Detect which cell encompasses the target text, then output its (X, Y) center coordinate. 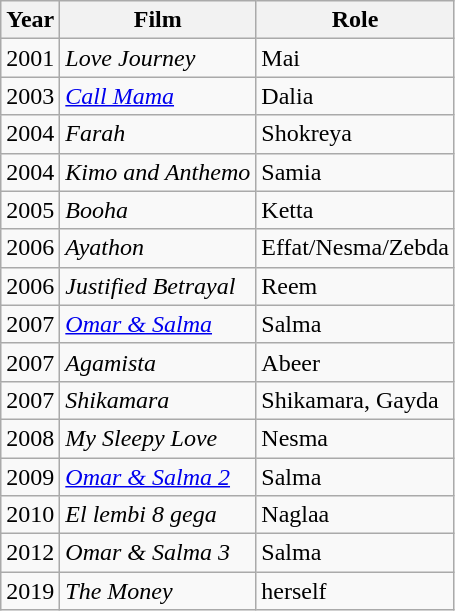
Ayathon (158, 248)
Nesma (356, 438)
2009 (30, 477)
Justified Betrayal (158, 286)
Shikamara, Gayda (356, 400)
Reem (356, 286)
Film (158, 20)
Effat/Nesma/Zebda (356, 248)
2019 (30, 591)
2005 (30, 210)
Shokreya (356, 134)
Ketta (356, 210)
Kimo and Anthemo (158, 172)
My Sleepy Love (158, 438)
Love Journey (158, 58)
2001 (30, 58)
Shikamara (158, 400)
The Money (158, 591)
herself (356, 591)
El lembi 8 gega (158, 515)
Naglaa (356, 515)
Call Mama (158, 96)
Dalia (356, 96)
Samia (356, 172)
2010 (30, 515)
Abeer (356, 362)
Omar & Salma 3 (158, 553)
2008 (30, 438)
Role (356, 20)
Omar & Salma 2 (158, 477)
2003 (30, 96)
Agamista (158, 362)
Omar & Salma (158, 324)
Booha (158, 210)
Farah (158, 134)
Year (30, 20)
2012 (30, 553)
Mai (356, 58)
